Output the [x, y] coordinate of the center of the cell containing the given text.  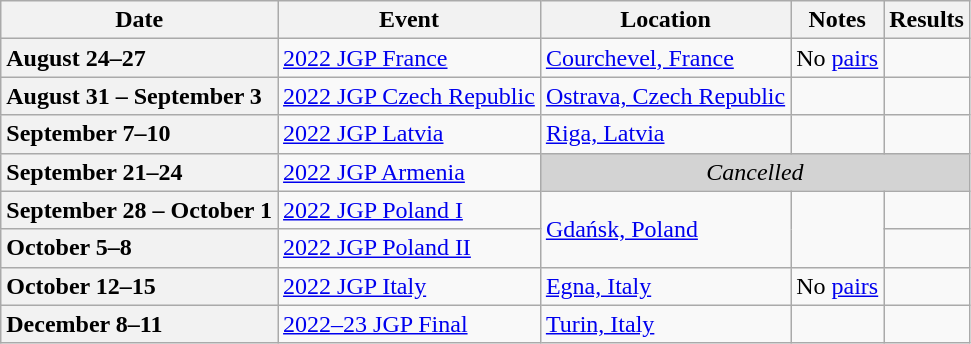
2022 JGP Czech Republic [410, 96]
2022 JGP Latvia [410, 134]
Results [927, 20]
2022–23 JGP Final [410, 324]
2022 JGP Poland II [410, 248]
2022 JGP Armenia [410, 172]
Location [665, 20]
September 21–24 [140, 172]
2022 JGP France [410, 58]
Cancelled [754, 172]
Egna, Italy [665, 286]
2022 JGP Poland I [410, 210]
August 31 – September 3 [140, 96]
Turin, Italy [665, 324]
Riga, Latvia [665, 134]
September 28 – October 1 [140, 210]
October 12–15 [140, 286]
Courchevel, France [665, 58]
Ostrava, Czech Republic [665, 96]
Notes [838, 20]
August 24–27 [140, 58]
December 8–11 [140, 324]
Event [410, 20]
2022 JGP Italy [410, 286]
Date [140, 20]
September 7–10 [140, 134]
October 5–8 [140, 248]
Gdańsk, Poland [665, 229]
